Find where the given text appears and provide that cell's center as (x, y) coordinate. 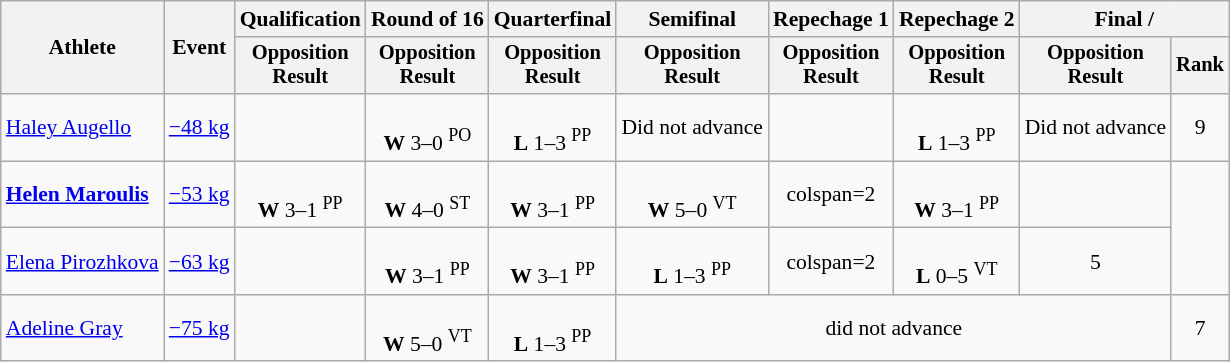
Repechage 2 (957, 19)
9 (1200, 128)
Semifinal (692, 19)
W 3–0 PO (428, 128)
Rank (1200, 66)
Adeline Gray (82, 328)
Repechage 1 (831, 19)
5 (1096, 262)
Elena Pirozhkova (82, 262)
Helen Maroulis (82, 194)
7 (1200, 328)
Round of 16 (428, 19)
Haley Augello (82, 128)
−63 kg (200, 262)
Qualification (300, 19)
Quarterfinal (553, 19)
did not advance (894, 328)
−48 kg (200, 128)
Athlete (82, 48)
−53 kg (200, 194)
−75 kg (200, 328)
L 0–5 VT (957, 262)
Event (200, 48)
W 4–0 ST (428, 194)
Final / (1124, 19)
